Determine the [x, y] coordinate at the center of the cell enclosing the given text.  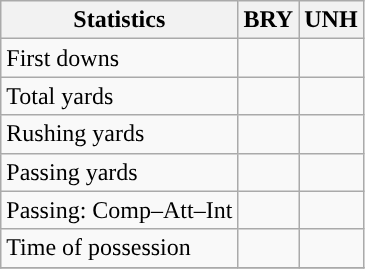
Time of possession [120, 248]
Passing yards [120, 172]
Passing: Comp–Att–Int [120, 210]
Rushing yards [120, 134]
Total yards [120, 96]
UNH [331, 20]
Statistics [120, 20]
First downs [120, 58]
BRY [268, 20]
